Find where the given text appears and provide that cell's center as [X, Y] coordinate. 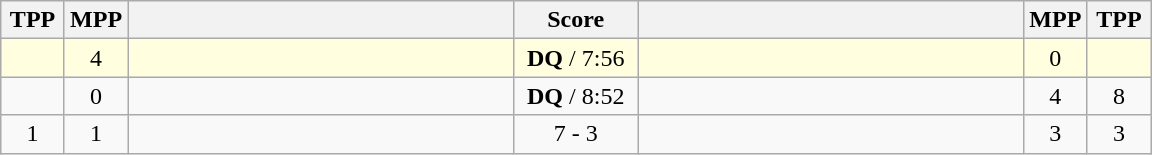
DQ / 8:52 [576, 96]
8 [1119, 96]
Score [576, 20]
DQ / 7:56 [576, 58]
7 - 3 [576, 134]
